Capture the cell that displays the provided text and extract its (X, Y) central coordinate. 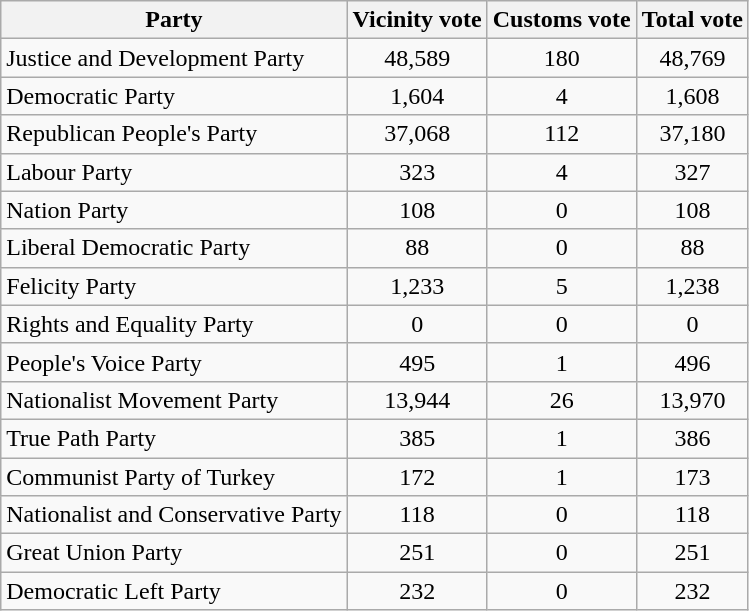
173 (692, 477)
386 (692, 438)
Nationalist Movement Party (174, 400)
True Path Party (174, 438)
Felicity Party (174, 286)
180 (562, 58)
Rights and Equality Party (174, 324)
112 (562, 134)
495 (417, 362)
5 (562, 286)
1,238 (692, 286)
1,233 (417, 286)
323 (417, 172)
Party (174, 20)
Communist Party of Turkey (174, 477)
26 (562, 400)
Liberal Democratic Party (174, 248)
13,944 (417, 400)
37,068 (417, 134)
Justice and Development Party (174, 58)
People's Voice Party (174, 362)
Labour Party (174, 172)
385 (417, 438)
Democratic Party (174, 96)
327 (692, 172)
Nation Party (174, 210)
Total vote (692, 20)
1,604 (417, 96)
48,769 (692, 58)
Nationalist and Conservative Party (174, 515)
Republican People's Party (174, 134)
Great Union Party (174, 553)
172 (417, 477)
Vicinity vote (417, 20)
48,589 (417, 58)
1,608 (692, 96)
Democratic Left Party (174, 591)
496 (692, 362)
Customs vote (562, 20)
37,180 (692, 134)
13,970 (692, 400)
